For the text-containing cell, return its midpoint in (X, Y) coordinate format. 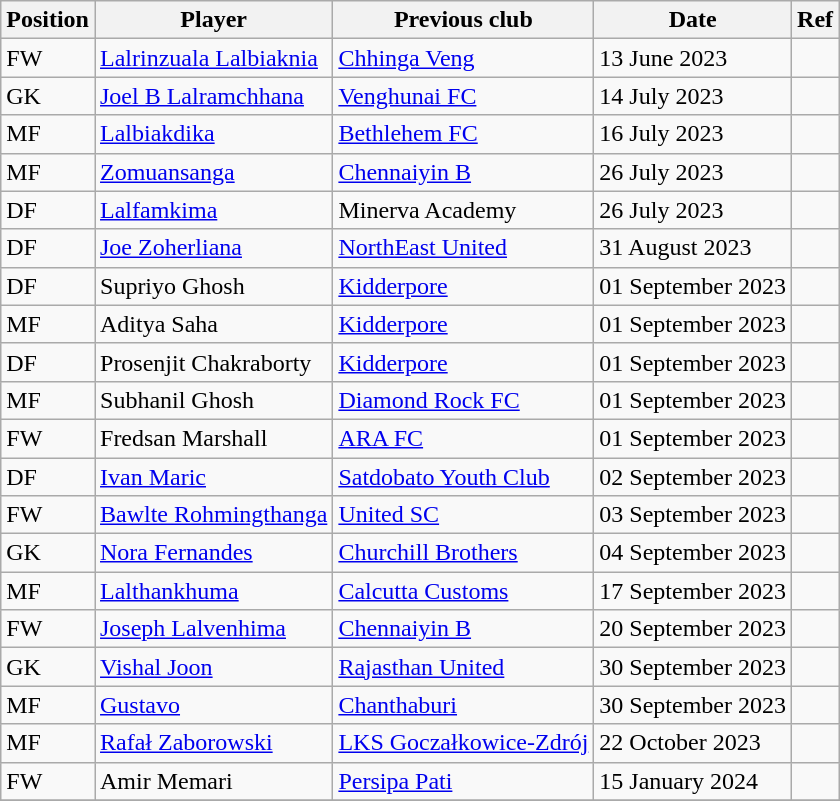
03 September 2023 (693, 515)
17 September 2023 (693, 591)
Persipa Pati (464, 781)
Rafał Zaborowski (213, 743)
Joe Zoherliana (213, 248)
15 January 2024 (693, 781)
Lalfamkima (213, 210)
Previous club (464, 20)
Lalrinzuala Lalbiaknia (213, 58)
Joel B Lalramchhana (213, 96)
Fredsan Marshall (213, 438)
Minerva Academy (464, 210)
Date (693, 20)
Chanthaburi (464, 705)
Ref (816, 20)
16 July 2023 (693, 134)
Churchill Brothers (464, 553)
Prosenjit Chakraborty (213, 362)
Diamond Rock FC (464, 400)
Aditya Saha (213, 324)
Gustavo (213, 705)
Bawlte Rohmingthanga (213, 515)
02 September 2023 (693, 477)
Bethlehem FC (464, 134)
Zomuansanga (213, 172)
Rajasthan United (464, 667)
Joseph Lalvenhima (213, 629)
Supriyo Ghosh (213, 286)
22 October 2023 (693, 743)
04 September 2023 (693, 553)
NorthEast United (464, 248)
Calcutta Customs (464, 591)
Player (213, 20)
Lalbiakdika (213, 134)
Amir Memari (213, 781)
LKS Goczałkowice-Zdrój (464, 743)
Subhanil Ghosh (213, 400)
14 July 2023 (693, 96)
13 June 2023 (693, 58)
United SC (464, 515)
Satdobato Youth Club (464, 477)
Lalthankhuma (213, 591)
Nora Fernandes (213, 553)
Ivan Maric (213, 477)
Vishal Joon (213, 667)
Position (48, 20)
20 September 2023 (693, 629)
31 August 2023 (693, 248)
ARA FC (464, 438)
Venghunai FC (464, 96)
Chhinga Veng (464, 58)
